Pinpoint the cell where the given text exists, returning its [x, y] midpoint coordinate. 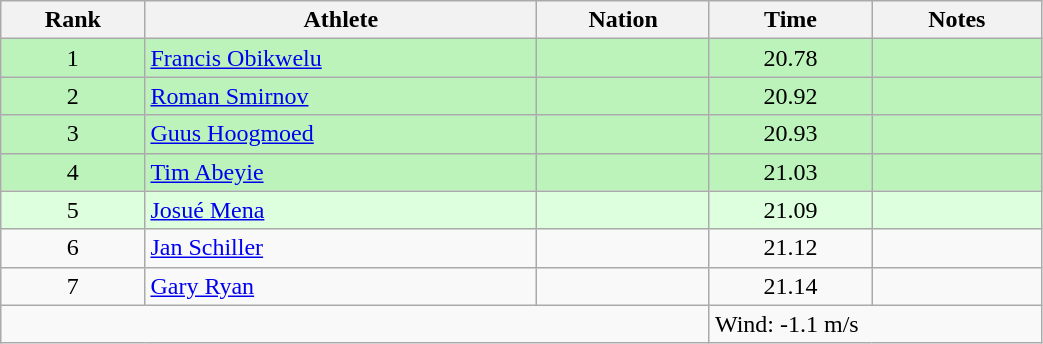
21.03 [790, 172]
Athlete [341, 20]
1 [73, 58]
Wind: -1.1 m/s [876, 324]
21.12 [790, 248]
Josué Mena [341, 210]
3 [73, 134]
Guus Hoogmoed [341, 134]
Notes [957, 20]
5 [73, 210]
2 [73, 96]
6 [73, 248]
20.78 [790, 58]
Nation [624, 20]
7 [73, 286]
4 [73, 172]
Francis Obikwelu [341, 58]
Roman Smirnov [341, 96]
Jan Schiller [341, 248]
Time [790, 20]
Gary Ryan [341, 286]
20.92 [790, 96]
21.14 [790, 286]
Rank [73, 20]
Tim Abeyie [341, 172]
21.09 [790, 210]
20.93 [790, 134]
